Detect which cell encompasses the target text, then output its [x, y] center coordinate. 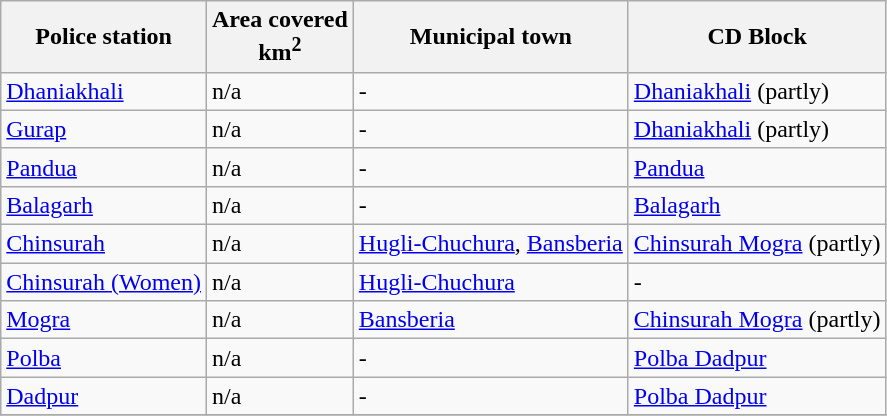
CD Block [757, 37]
Polba [104, 358]
Hugli-Chuchura, Bansberia [490, 244]
Chinsurah [104, 244]
Dadpur [104, 396]
Mogra [104, 320]
Chinsurah (Women) [104, 282]
Bansberia [490, 320]
Hugli-Chuchura [490, 282]
Gurap [104, 129]
Dhaniakhali [104, 91]
Municipal town [490, 37]
Area coveredkm2 [280, 37]
Police station [104, 37]
